Pinpoint the cell where the given text exists, returning its [x, y] midpoint coordinate. 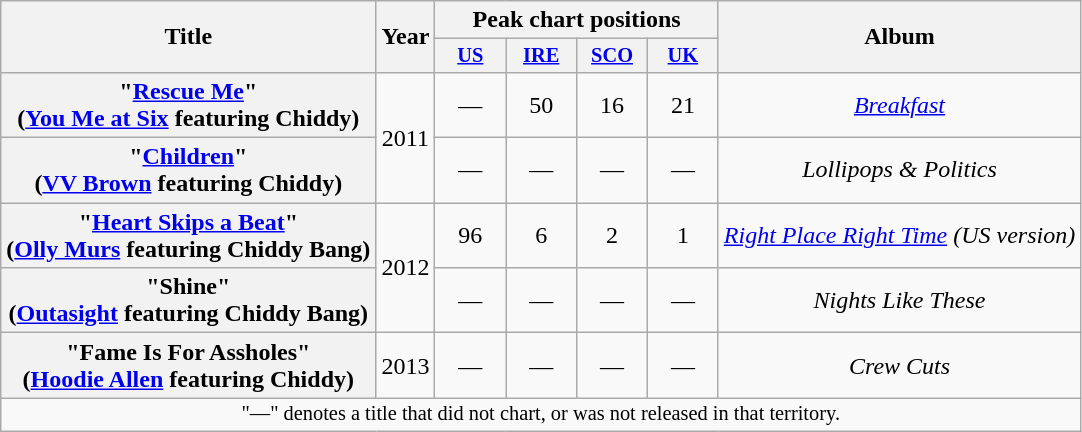
Breakfast [899, 104]
21 [682, 104]
Crew Cuts [899, 366]
Title [188, 37]
16 [612, 104]
"Fame Is For Assholes"(Hoodie Allen featuring Chiddy) [188, 366]
UK [682, 56]
96 [470, 236]
Album [899, 37]
"Heart Skips a Beat"(Olly Murs featuring Chiddy Bang) [188, 236]
"—" denotes a title that did not chart, or was not released in that territory. [541, 415]
2013 [406, 366]
SCO [612, 56]
6 [542, 236]
2 [612, 236]
1 [682, 236]
2012 [406, 268]
Lollipops & Politics [899, 170]
50 [542, 104]
2011 [406, 137]
Peak chart positions [576, 20]
"Shine"(Outasight featuring Chiddy Bang) [188, 300]
Year [406, 37]
IRE [542, 56]
Right Place Right Time (US version) [899, 236]
US [470, 56]
Nights Like These [899, 300]
"Rescue Me"(You Me at Six featuring Chiddy) [188, 104]
"Children"(VV Brown featuring Chiddy) [188, 170]
